From the cell containing the given text, extract its center point as (X, Y) coordinate. 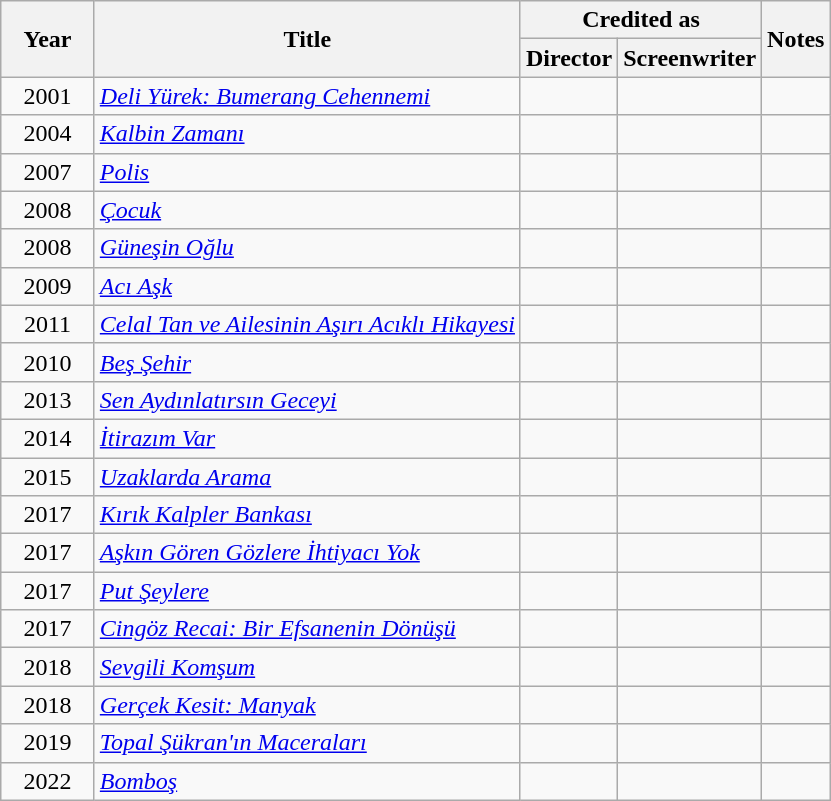
2009 (48, 286)
Deli Yürek: Bumerang Cehennemi (307, 96)
2014 (48, 438)
2010 (48, 362)
Kalbin Zamanı (307, 134)
Güneşin Oğlu (307, 248)
2007 (48, 172)
Beş Şehir (307, 362)
İtirazım Var (307, 438)
Cingöz Recai: Bir Efsanenin Dönüşü (307, 629)
Screenwriter (690, 58)
Title (307, 39)
Acı Aşk (307, 286)
Polis (307, 172)
Gerçek Kesit: Manyak (307, 705)
2019 (48, 743)
Bomboş (307, 781)
2022 (48, 781)
Kırık Kalpler Bankası (307, 515)
Çocuk (307, 210)
2001 (48, 96)
2011 (48, 324)
Sen Aydınlatırsın Geceyi (307, 400)
2004 (48, 134)
Sevgili Komşum (307, 667)
Notes (796, 39)
Year (48, 39)
Celal Tan ve Ailesinin Aşırı Acıklı Hikayesi (307, 324)
Credited as (640, 20)
Director (568, 58)
Aşkın Gören Gözlere İhtiyacı Yok (307, 553)
2015 (48, 477)
Topal Şükran'ın Maceraları (307, 743)
Uzaklarda Arama (307, 477)
Put Şeylere (307, 591)
2013 (48, 400)
